Provide the [x, y] coordinate of the cell's center where the given text is located.  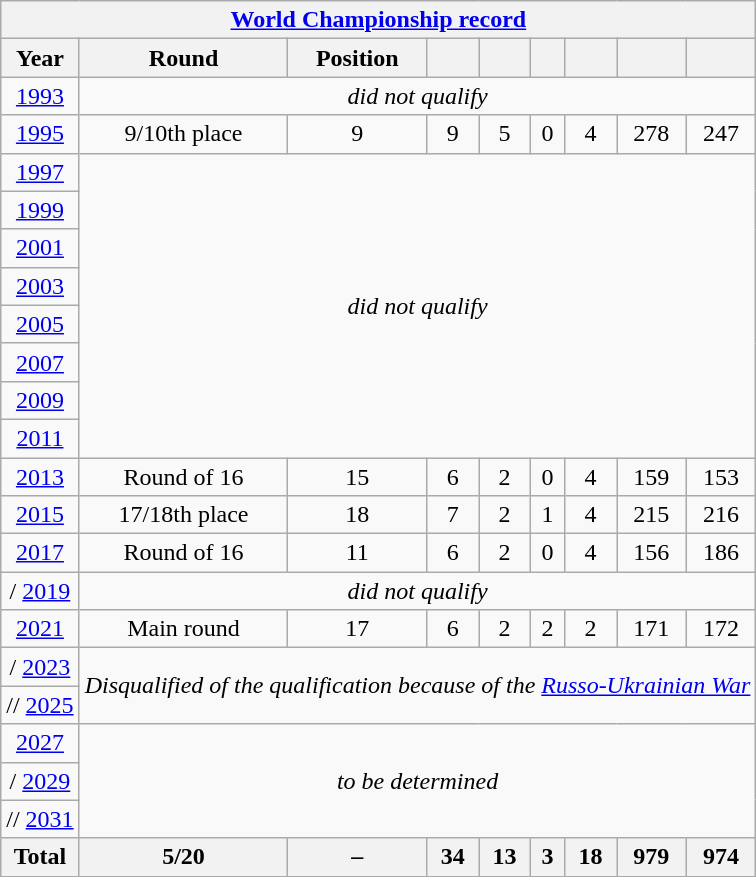
/ 2029 [40, 781]
2021 [40, 629]
2027 [40, 743]
216 [721, 515]
2007 [40, 362]
153 [721, 477]
// 2031 [40, 819]
2011 [40, 438]
3 [547, 857]
1999 [40, 210]
to be determined [418, 781]
171 [651, 629]
Main round [184, 629]
World Championship record [378, 20]
159 [651, 477]
979 [651, 857]
1995 [40, 134]
Year [40, 58]
2017 [40, 553]
/ 2023 [40, 667]
215 [651, 515]
172 [721, 629]
1993 [40, 96]
2013 [40, 477]
– [358, 857]
974 [721, 857]
Disqualified of the qualification because of the Russo-Ukrainian War [418, 686]
34 [453, 857]
Total [40, 857]
5/20 [184, 857]
15 [358, 477]
2009 [40, 400]
5 [505, 134]
9/10th place [184, 134]
Position [358, 58]
11 [358, 553]
247 [721, 134]
2005 [40, 324]
1 [547, 515]
17/18th place [184, 515]
/ 2019 [40, 591]
2015 [40, 515]
2003 [40, 286]
1997 [40, 172]
13 [505, 857]
7 [453, 515]
186 [721, 553]
17 [358, 629]
// 2025 [40, 705]
278 [651, 134]
Round [184, 58]
156 [651, 553]
2001 [40, 248]
